Find where the given text appears and provide that cell's center as (X, Y) coordinate. 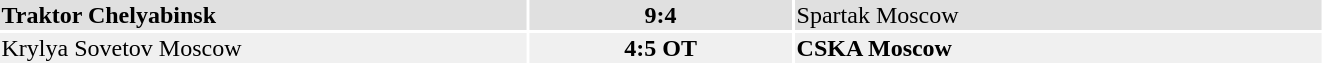
CSKA Moscow (1058, 48)
9:4 (660, 15)
4:5 OT (660, 48)
Krylya Sovetov Moscow (263, 48)
Traktor Chelyabinsk (263, 15)
Spartak Moscow (1058, 15)
